Find where the given text appears and provide that cell's center as [X, Y] coordinate. 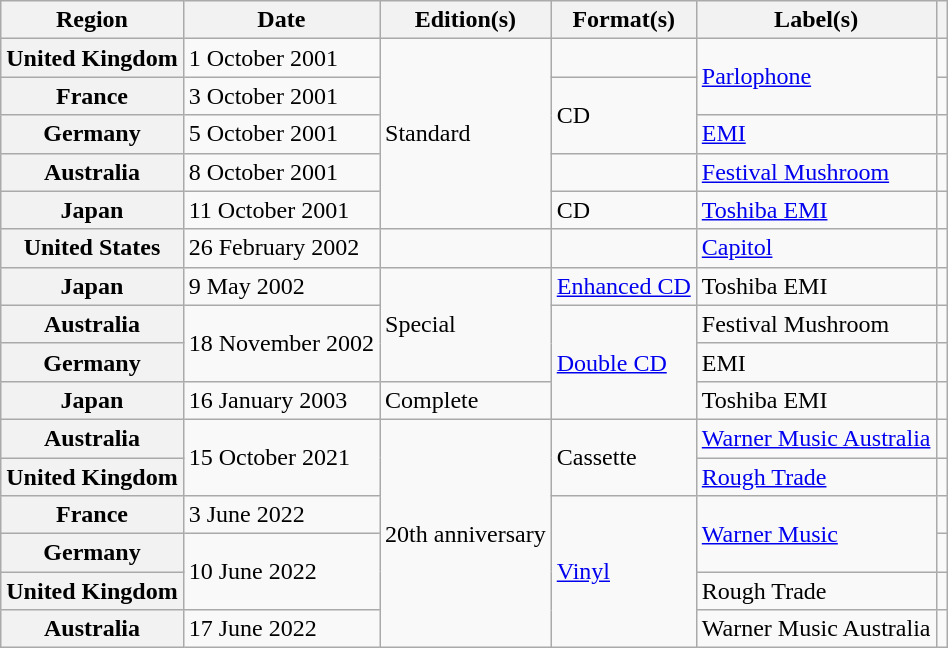
Double CD [624, 362]
Label(s) [816, 20]
3 June 2022 [281, 515]
1 October 2001 [281, 58]
20th anniversary [466, 533]
5 October 2001 [281, 134]
Complete [466, 400]
United States [92, 248]
15 October 2021 [281, 457]
16 January 2003 [281, 400]
Cassette [624, 457]
26 February 2002 [281, 248]
Edition(s) [466, 20]
Date [281, 20]
3 October 2001 [281, 96]
Standard [466, 134]
Format(s) [624, 20]
17 June 2022 [281, 629]
Vinyl [624, 572]
Warner Music [816, 534]
18 November 2002 [281, 343]
10 June 2022 [281, 572]
11 October 2001 [281, 210]
Region [92, 20]
Special [466, 324]
Enhanced CD [624, 286]
9 May 2002 [281, 286]
8 October 2001 [281, 172]
Parlophone [816, 77]
Capitol [816, 248]
